For the text-containing cell, return its midpoint in (X, Y) coordinate format. 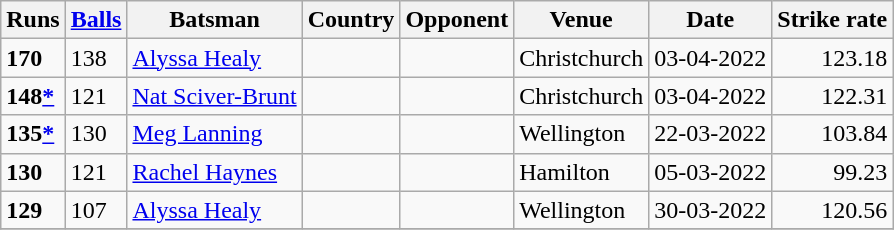
05-03-2022 (710, 172)
138 (96, 58)
129 (33, 210)
135* (33, 134)
120.56 (832, 210)
122.31 (832, 96)
Nat Sciver-Brunt (214, 96)
Opponent (457, 20)
Hamilton (582, 172)
148* (33, 96)
Balls (96, 20)
Meg Lanning (214, 134)
170 (33, 58)
22-03-2022 (710, 134)
30-03-2022 (710, 210)
107 (96, 210)
Strike rate (832, 20)
Rachel Haynes (214, 172)
Date (710, 20)
Batsman (214, 20)
Venue (582, 20)
99.23 (832, 172)
Runs (33, 20)
Country (351, 20)
103.84 (832, 134)
123.18 (832, 58)
